Provide the (X, Y) coordinate of the cell's center where the given text is located.  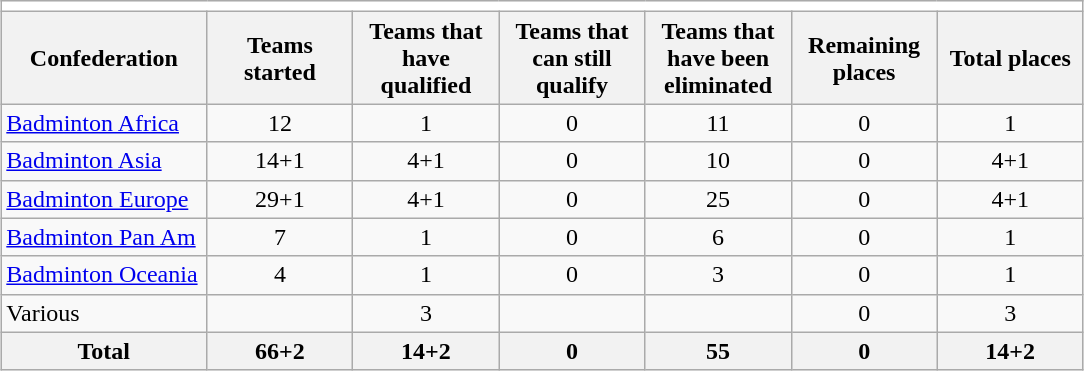
12 (280, 123)
Badminton Oceania (104, 275)
Various (104, 313)
25 (718, 199)
Badminton Asia (104, 161)
Teams that can still qualify (572, 58)
Badminton Europe (104, 199)
14+1 (280, 161)
55 (718, 351)
66+2 (280, 351)
4 (280, 275)
Total (104, 351)
6 (718, 237)
11 (718, 123)
Badminton Pan Am (104, 237)
Confederation (104, 58)
Total places (1010, 58)
Remaining places (864, 58)
7 (280, 237)
Teams that have been eliminated (718, 58)
10 (718, 161)
Teams started (280, 58)
Badminton Africa (104, 123)
Teams that have qualified (426, 58)
29+1 (280, 199)
